Locate the cell with the specified text and output its [x, y] center coordinate. 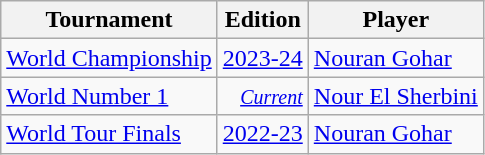
World Tour Finals [109, 134]
Edition [262, 20]
Nour El Sherbini [396, 96]
2022-23 [262, 134]
2023-24 [262, 58]
Player [396, 20]
Current [262, 96]
World Championship [109, 58]
Tournament [109, 20]
World Number 1 [109, 96]
